Output the (X, Y) coordinate of the center of the cell containing the given text.  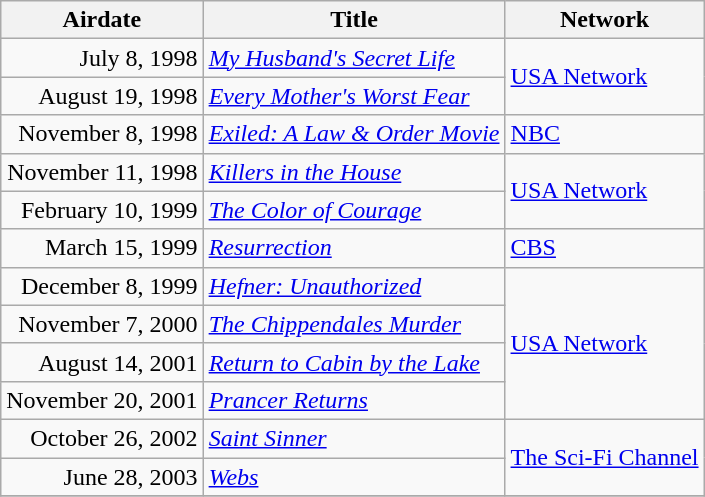
November 20, 2001 (102, 400)
NBC (604, 134)
Every Mother's Worst Fear (354, 96)
Saint Sinner (354, 438)
Killers in the House (354, 172)
Resurrection (354, 248)
June 28, 2003 (102, 477)
July 8, 1998 (102, 58)
March 15, 1999 (102, 248)
The Sci-Fi Channel (604, 457)
Exiled: A Law & Order Movie (354, 134)
Return to Cabin by the Lake (354, 362)
Airdate (102, 20)
My Husband's Secret Life (354, 58)
November 11, 1998 (102, 172)
Hefner: Unauthorized (354, 286)
October 26, 2002 (102, 438)
CBS (604, 248)
February 10, 1999 (102, 210)
August 19, 1998 (102, 96)
August 14, 2001 (102, 362)
December 8, 1999 (102, 286)
The Color of Courage (354, 210)
Webs (354, 477)
The Chippendales Murder (354, 324)
Prancer Returns (354, 400)
Network (604, 20)
November 8, 1998 (102, 134)
November 7, 2000 (102, 324)
Title (354, 20)
